Scan for the cell matching the given text and deliver its (x, y) coordinate at center. 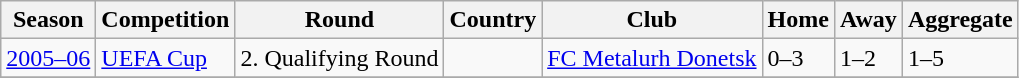
1–5 (960, 58)
Home (798, 20)
Competition (166, 20)
0–3 (798, 58)
Season (48, 20)
Aggregate (960, 20)
2005–06 (48, 58)
Away (868, 20)
Country (493, 20)
Round (340, 20)
2. Qualifying Round (340, 58)
UEFA Cup (166, 58)
FC Metalurh Donetsk (652, 58)
1–2 (868, 58)
Club (652, 20)
